Identify which cell holds the provided text, then report its (X, Y) central coordinate. 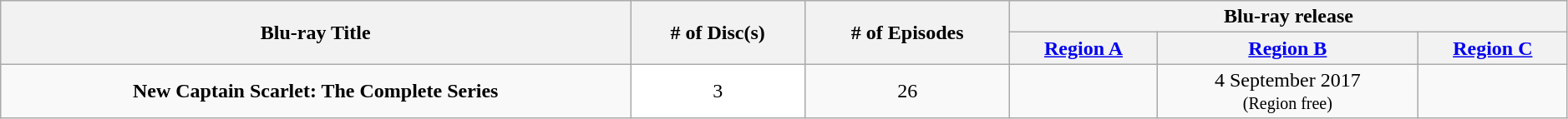
New Captain Scarlet: The Complete Series (316, 92)
Region C (1492, 48)
Region A (1084, 48)
3 (718, 92)
# of Disc(s) (718, 32)
26 (907, 92)
Blu-ray release (1289, 17)
# of Episodes (907, 32)
Region B (1287, 48)
4 September 2017 (Region free) (1287, 92)
Blu-ray Title (316, 32)
